Determine the (X, Y) coordinate at the center of the cell enclosing the given text.  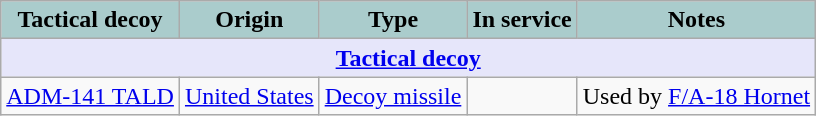
Origin (249, 20)
In service (522, 20)
Notes (696, 20)
ADM-141 TALD (90, 96)
Type (393, 20)
United States (249, 96)
Decoy missile (393, 96)
Used by F/A-18 Hornet (696, 96)
